Capture the cell that displays the provided text and extract its (X, Y) central coordinate. 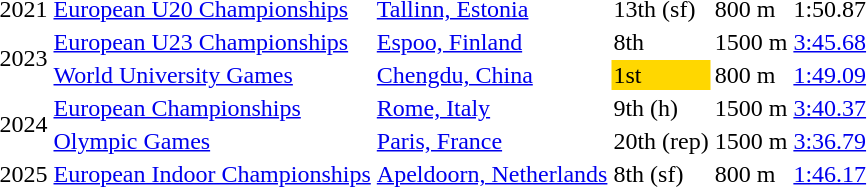
Olympic Games (212, 141)
European Championships (212, 108)
Paris, France (492, 141)
Chengdu, China (492, 75)
8th (661, 42)
20th (rep) (661, 141)
Espoo, Finland (492, 42)
World University Games (212, 75)
European U23 Championships (212, 42)
1st (661, 75)
800 m (751, 75)
9th (h) (661, 108)
Rome, Italy (492, 108)
